Find where the given text appears and provide that cell's center as (X, Y) coordinate. 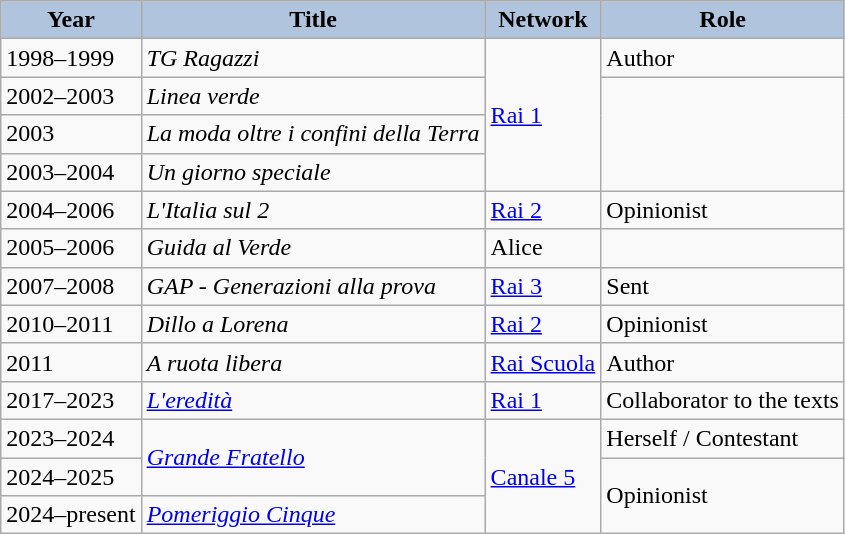
Canale 5 (543, 476)
A ruota libera (313, 362)
Year (71, 20)
TG Ragazzi (313, 58)
L'Italia sul 2 (313, 210)
2017–2023 (71, 400)
Sent (723, 286)
L'eredità (313, 400)
2024–present (71, 515)
2023–2024 (71, 438)
2024–2025 (71, 477)
2003 (71, 134)
Collaborator to the texts (723, 400)
1998–1999 (71, 58)
2005–2006 (71, 248)
La moda oltre i confini della Terra (313, 134)
Un giorno speciale (313, 172)
Network (543, 20)
Role (723, 20)
Rai Scuola (543, 362)
Pomeriggio Cinque (313, 515)
2011 (71, 362)
2002–2003 (71, 96)
Guida al Verde (313, 248)
GAP - Generazioni alla prova (313, 286)
Title (313, 20)
Rai 3 (543, 286)
2010–2011 (71, 324)
Linea verde (313, 96)
Alice (543, 248)
Grande Fratello (313, 457)
2004–2006 (71, 210)
Dillo a Lorena (313, 324)
Herself / Contestant (723, 438)
2007–2008 (71, 286)
2003–2004 (71, 172)
